Identify which cell holds the provided text, then report its [x, y] central coordinate. 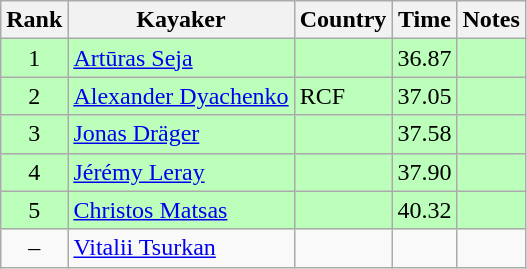
37.90 [424, 172]
37.58 [424, 134]
2 [34, 96]
Alexander Dyachenko [181, 96]
5 [34, 210]
Jonas Dräger [181, 134]
Christos Matsas [181, 210]
36.87 [424, 58]
Rank [34, 20]
RCF [343, 96]
Vitalii Tsurkan [181, 248]
40.32 [424, 210]
1 [34, 58]
Country [343, 20]
Kayaker [181, 20]
4 [34, 172]
Artūras Seja [181, 58]
3 [34, 134]
Time [424, 20]
Notes [491, 20]
Jérémy Leray [181, 172]
37.05 [424, 96]
– [34, 248]
